Detect which cell encompasses the target text, then output its [x, y] center coordinate. 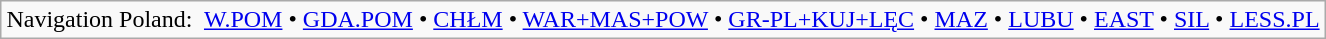
Navigation Poland: W.POM • GDA.POM • CHŁM • WAR+MAS+POW • GR-PL+KUJ+LĘC • MAZ • LUBU • EAST • SIL • LESS.PL [663, 20]
